Search for the cell housing the specified text and yield its (X, Y) center coordinate. 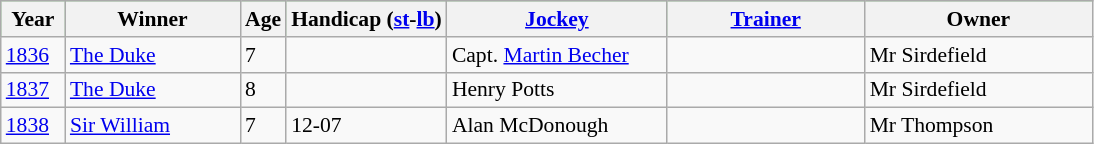
Sir William (152, 126)
Age (263, 19)
Owner (979, 19)
Alan McDonough (557, 126)
Trainer (766, 19)
1838 (33, 126)
Henry Potts (557, 90)
Capt. Martin Becher (557, 55)
Jockey (557, 19)
1837 (33, 90)
12-07 (366, 126)
Mr Thompson (979, 126)
Winner (152, 19)
1836 (33, 55)
Year (33, 19)
8 (263, 90)
Handicap (st-lb) (366, 19)
